Search for the cell housing the specified text and yield its [X, Y] center coordinate. 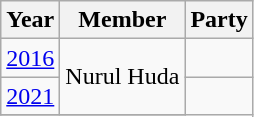
Party [219, 20]
Year [30, 20]
2016 [30, 58]
Nurul Huda [122, 77]
Member [122, 20]
2021 [30, 96]
